Search for the cell housing the specified text and yield its [x, y] center coordinate. 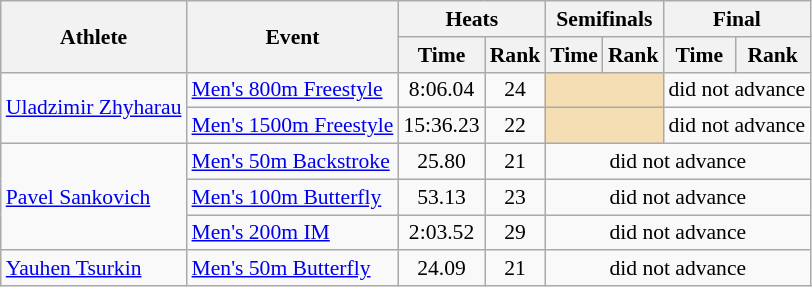
Heats [472, 19]
53.13 [441, 197]
Men's 200m IM [293, 233]
22 [516, 126]
Athlete [94, 36]
Uladzimir Zhyharau [94, 108]
24.09 [441, 269]
Men's 800m Freestyle [293, 90]
Pavel Sankovich [94, 198]
Men's 50m Backstroke [293, 162]
15:36.23 [441, 126]
Final [736, 19]
Men's 100m Butterfly [293, 197]
29 [516, 233]
25.80 [441, 162]
Event [293, 36]
24 [516, 90]
Yauhen Tsurkin [94, 269]
8:06.04 [441, 90]
23 [516, 197]
Men's 1500m Freestyle [293, 126]
Men's 50m Butterfly [293, 269]
Semifinals [604, 19]
2:03.52 [441, 233]
